From the cell containing the given text, extract its center point as (x, y) coordinate. 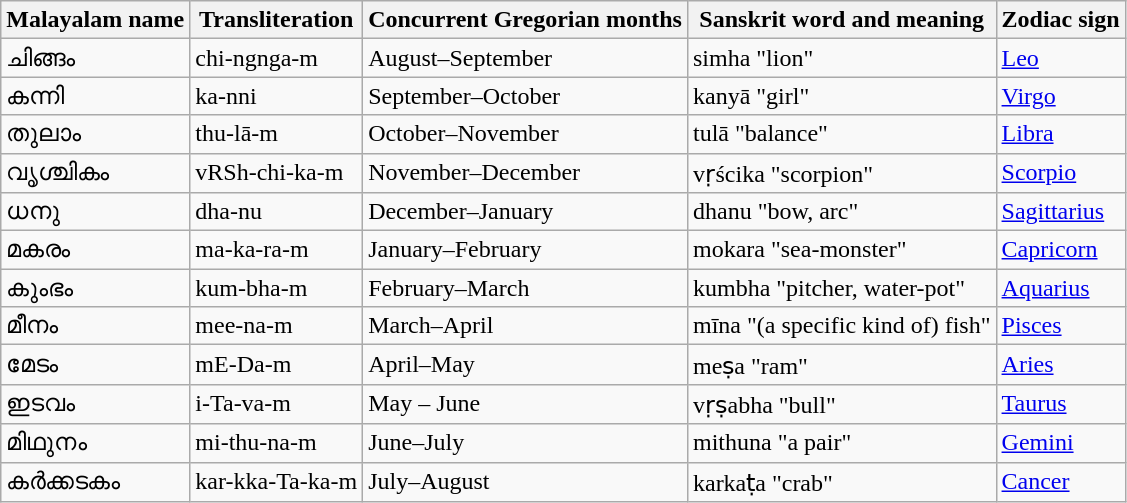
February–March (526, 288)
Taurus (1060, 404)
July–August (526, 482)
Concurrent Gregorian months (526, 20)
Transliteration (276, 20)
tulā "balance" (842, 134)
kar-kka-Ta-ka-m (276, 482)
March–April (526, 326)
ധനു (96, 212)
dha-nu (276, 212)
Cancer (1060, 482)
മിഥുനം (96, 443)
January–February (526, 250)
mee-na-m (276, 326)
September–October (526, 96)
chi-ngnga-m (276, 58)
കന്നി (96, 96)
ചിങ്ങം (96, 58)
December–January (526, 212)
ഇടവം (96, 404)
Zodiac sign (1060, 20)
simha "lion" (842, 58)
ma-ka-ra-m (276, 250)
Scorpio (1060, 173)
Aquarius (1060, 288)
Sanskrit word and meaning (842, 20)
മകരം (96, 250)
mokara "sea-monster" (842, 250)
kumbha "pitcher, water-pot" (842, 288)
thu-lā-m (276, 134)
vṛścika "scorpion" (842, 173)
karkaṭa "crab" (842, 482)
vṛṣabha "bull" (842, 404)
August–September (526, 58)
June–July (526, 443)
mithuna "a pair" (842, 443)
Gemini (1060, 443)
വൃശ്ചികം (96, 173)
Capricorn (1060, 250)
Leo (1060, 58)
dhanu "bow, arc" (842, 212)
കുംഭം (96, 288)
Libra (1060, 134)
April–May (526, 365)
October–November (526, 134)
mE-Da-m (276, 365)
ka-nni (276, 96)
Sagittarius (1060, 212)
Virgo (1060, 96)
kum-bha-m (276, 288)
മീനം (96, 326)
mi-thu-na-m (276, 443)
Aries (1060, 365)
Pisces (1060, 326)
vRSh-chi-ka-m (276, 173)
തുലാം (96, 134)
Malayalam name (96, 20)
kanyā "girl" (842, 96)
mīna "(a specific kind of) fish" (842, 326)
മേടം (96, 365)
meṣa "ram" (842, 365)
November–December (526, 173)
കർക്കടകം (96, 482)
i-Ta-va-m (276, 404)
May – June (526, 404)
